From the cell containing the given text, extract its center point as (x, y) coordinate. 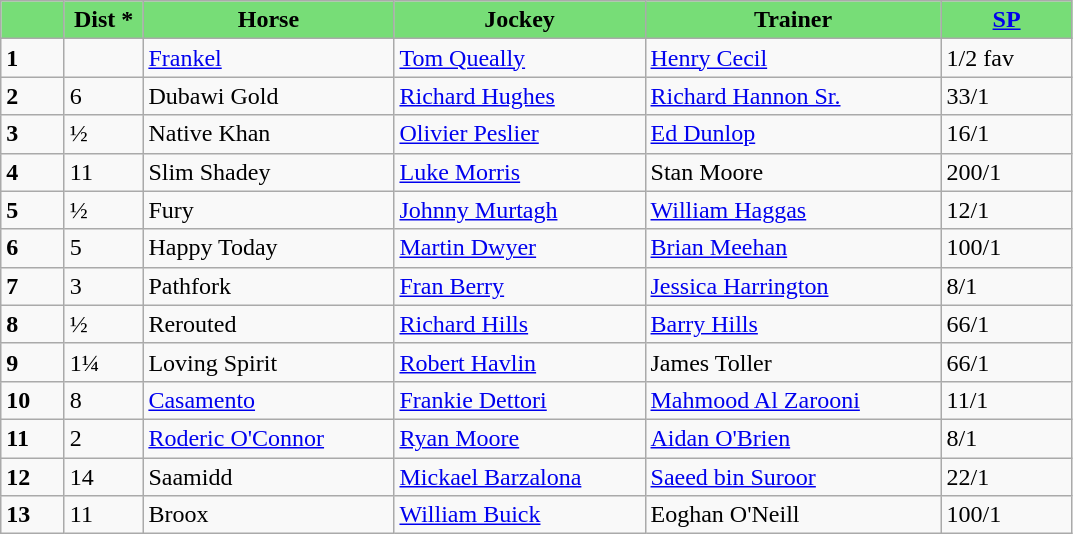
Ed Dunlop (793, 134)
13 (33, 515)
1¼ (104, 362)
Broox (268, 515)
Saeed bin Suroor (793, 477)
Stan Moore (793, 172)
Frankie Dettori (520, 400)
Johnny Murtagh (520, 210)
Dubawi Gold (268, 96)
12/1 (1006, 210)
Dist * (104, 20)
Roderic O'Connor (268, 438)
Casamento (268, 400)
10 (33, 400)
Martin Dwyer (520, 248)
Jockey (520, 20)
Richard Hills (520, 324)
James Toller (793, 362)
Saamidd (268, 477)
Pathfork (268, 286)
Frankel (268, 58)
Jessica Harrington (793, 286)
Trainer (793, 20)
Henry Cecil (793, 58)
Brian Meehan (793, 248)
4 (33, 172)
9 (33, 362)
Mahmood Al Zarooni (793, 400)
Barry Hills (793, 324)
Loving Spirit (268, 362)
Ryan Moore (520, 438)
22/1 (1006, 477)
33/1 (1006, 96)
Native Khan (268, 134)
Richard Hannon Sr. (793, 96)
Fury (268, 210)
William Haggas (793, 210)
Luke Morris (520, 172)
SP (1006, 20)
Aidan O'Brien (793, 438)
Olivier Peslier (520, 134)
Robert Havlin (520, 362)
William Buick (520, 515)
Eoghan O'Neill (793, 515)
Happy Today (268, 248)
Richard Hughes (520, 96)
Horse (268, 20)
Mickael Barzalona (520, 477)
1 (33, 58)
Fran Berry (520, 286)
200/1 (1006, 172)
1/2 fav (1006, 58)
Tom Queally (520, 58)
16/1 (1006, 134)
11/1 (1006, 400)
Slim Shadey (268, 172)
12 (33, 477)
Rerouted (268, 324)
14 (104, 477)
7 (33, 286)
